For the text-containing cell, return its midpoint in [X, Y] coordinate format. 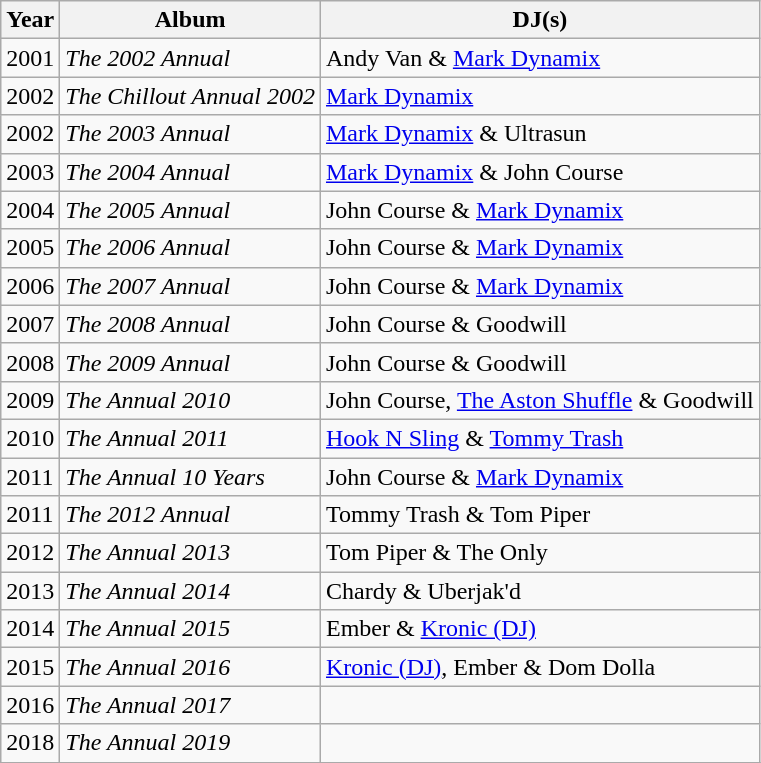
Mark Dynamix & Ultrasun [540, 134]
The Annual 10 Years [190, 477]
Ember & Kronic (DJ) [540, 629]
The Annual 2013 [190, 553]
Mark Dynamix [540, 96]
2015 [30, 667]
The 2002 Annual [190, 58]
John Course, The Aston Shuffle & Goodwill [540, 400]
The Annual 2011 [190, 438]
Tommy Trash & Tom Piper [540, 515]
Kronic (DJ), Ember & Dom Dolla [540, 667]
Andy Van & Mark Dynamix [540, 58]
The Chillout Annual 2002 [190, 96]
2013 [30, 591]
The 2003 Annual [190, 134]
2012 [30, 553]
The Annual 2016 [190, 667]
2003 [30, 172]
2014 [30, 629]
The 2012 Annual [190, 515]
The 2006 Annual [190, 248]
2018 [30, 743]
The Annual 2019 [190, 743]
Album [190, 20]
2005 [30, 248]
Chardy & Uberjak'd [540, 591]
The 2008 Annual [190, 324]
2009 [30, 400]
The Annual 2015 [190, 629]
2008 [30, 362]
2010 [30, 438]
2016 [30, 705]
Tom Piper & The Only [540, 553]
The 2007 Annual [190, 286]
DJ(s) [540, 20]
The 2005 Annual [190, 210]
Mark Dynamix & John Course [540, 172]
The 2009 Annual [190, 362]
The Annual 2014 [190, 591]
2007 [30, 324]
The Annual 2010 [190, 400]
Hook N Sling & Tommy Trash [540, 438]
The Annual 2017 [190, 705]
2004 [30, 210]
Year [30, 20]
2006 [30, 286]
The 2004 Annual [190, 172]
2001 [30, 58]
